Output the (x, y) coordinate of the center of the cell containing the given text.  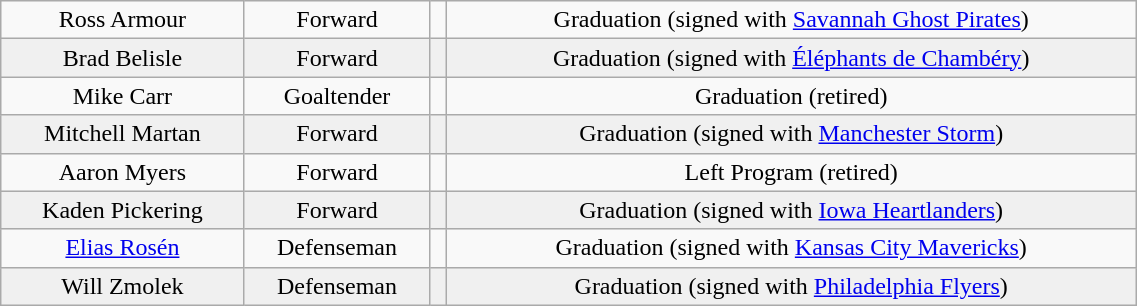
Graduation (signed with Iowa Heartlanders) (792, 210)
Graduation (signed with Manchester Storm) (792, 134)
Brad Belisle (122, 58)
Mike Carr (122, 96)
Left Program (retired) (792, 172)
Will Zmolek (122, 286)
Graduation (signed with Éléphants de Chambéry) (792, 58)
Graduation (signed with Philadelphia Flyers) (792, 286)
Aaron Myers (122, 172)
Graduation (signed with Savannah Ghost Pirates) (792, 20)
Mitchell Martan (122, 134)
Ross Armour (122, 20)
Graduation (retired) (792, 96)
Kaden Pickering (122, 210)
Elias Rosén (122, 248)
Graduation (signed with Kansas City Mavericks) (792, 248)
Goaltender (337, 96)
